Search for the cell housing the specified text and yield its (x, y) center coordinate. 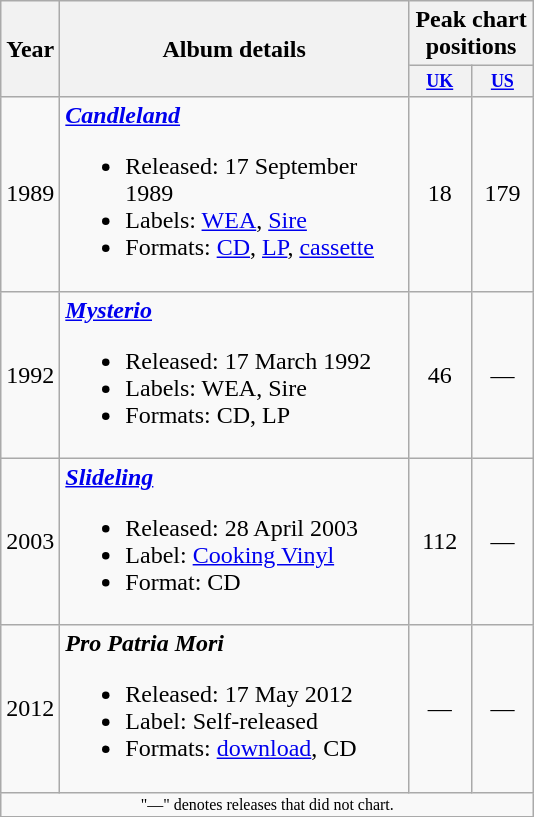
Pro Patria MoriReleased: 17 May 2012Label: Self-releasedFormats: download, CD (234, 708)
18 (440, 194)
"—" denotes releases that did not chart. (268, 804)
112 (440, 542)
UK (440, 82)
2012 (30, 708)
Year (30, 49)
SlidelingReleased: 28 April 2003Label: Cooking VinylFormat: CD (234, 542)
CandlelandReleased: 17 September 1989Labels: WEA, SireFormats: CD, LP, cassette (234, 194)
46 (440, 374)
US (502, 82)
1989 (30, 194)
MysterioReleased: 17 March 1992Labels: WEA, SireFormats: CD, LP (234, 374)
2003 (30, 542)
179 (502, 194)
Album details (234, 49)
1992 (30, 374)
Peak chart positions (470, 34)
